Determine the (X, Y) coordinate at the center of the cell enclosing the given text.  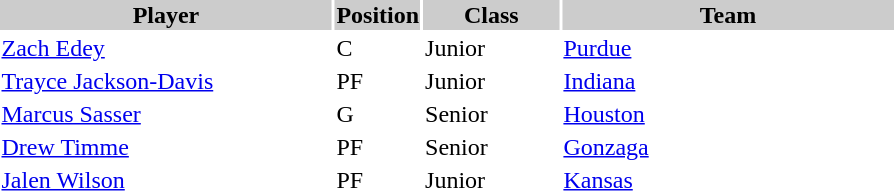
Gonzaga (728, 147)
Team (728, 15)
G (378, 114)
Zach Edey (166, 48)
Marcus Sasser (166, 114)
Drew Timme (166, 147)
Player (166, 15)
Position (378, 15)
Purdue (728, 48)
Trayce Jackson-Davis (166, 81)
Houston (728, 114)
Class (492, 15)
C (378, 48)
Indiana (728, 81)
